Extract the (X, Y) coordinate from the center of the cell holding the provided text.  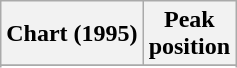
Peakposition (189, 34)
Chart (1995) (72, 34)
